From the cell containing the given text, extract its center point as [X, Y] coordinate. 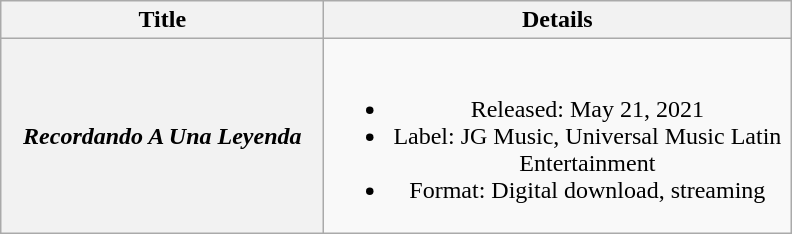
Details [558, 20]
Recordando A Una Leyenda [162, 136]
Title [162, 20]
Released: May 21, 2021Label: JG Music, Universal Music Latin EntertainmentFormat: Digital download, streaming [558, 136]
